Return the (x, y) coordinate for the center point of the cell that contains the specified text.  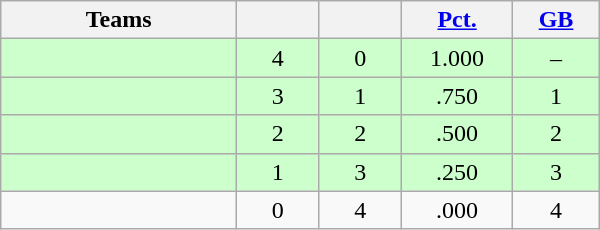
Teams (119, 20)
GB (556, 20)
.750 (456, 96)
1.000 (456, 58)
– (556, 58)
.250 (456, 172)
.000 (456, 210)
.500 (456, 134)
Pct. (456, 20)
